Search for the cell housing the specified text and yield its (X, Y) center coordinate. 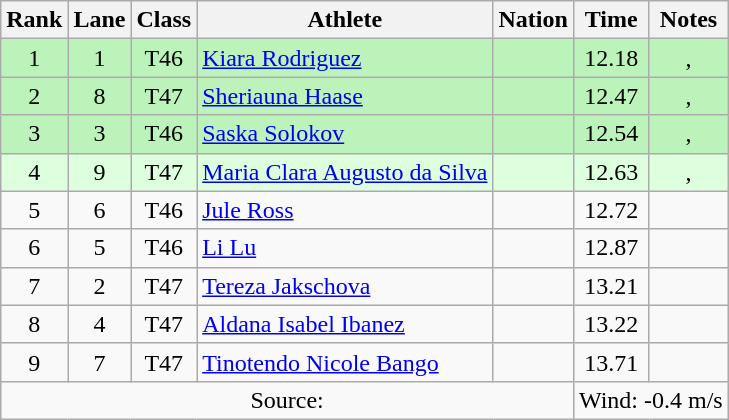
Lane (100, 20)
Tereza Jakschova (345, 286)
Wind: -0.4 m/s (650, 400)
Time (610, 20)
Maria Clara Augusto da Silva (345, 172)
Tinotendo Nicole Bango (345, 362)
12.72 (610, 210)
Li Lu (345, 248)
Rank (34, 20)
Athlete (345, 20)
13.21 (610, 286)
Source: (288, 400)
13.22 (610, 324)
Kiara Rodriguez (345, 58)
Notes (688, 20)
Class (164, 20)
Saska Solokov (345, 134)
12.87 (610, 248)
Jule Ross (345, 210)
Nation (533, 20)
12.63 (610, 172)
Aldana Isabel Ibanez (345, 324)
13.71 (610, 362)
12.47 (610, 96)
12.18 (610, 58)
12.54 (610, 134)
Sheriauna Haase (345, 96)
